Identify which cell holds the provided text, then report its (x, y) central coordinate. 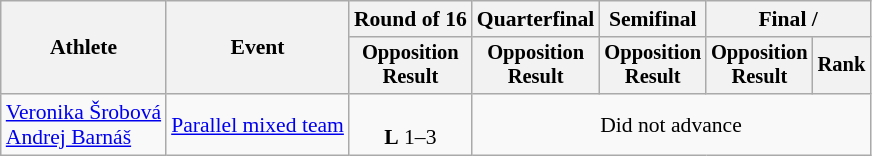
Rank (842, 66)
Veronika ŠrobováAndrej Barnáš (84, 124)
Quarterfinal (536, 19)
Final / (788, 19)
Event (258, 48)
L 1–3 (410, 124)
Athlete (84, 48)
Round of 16 (410, 19)
Did not advance (671, 124)
Semifinal (652, 19)
Parallel mixed team (258, 124)
